Pinpoint the cell where the given text exists, returning its (X, Y) midpoint coordinate. 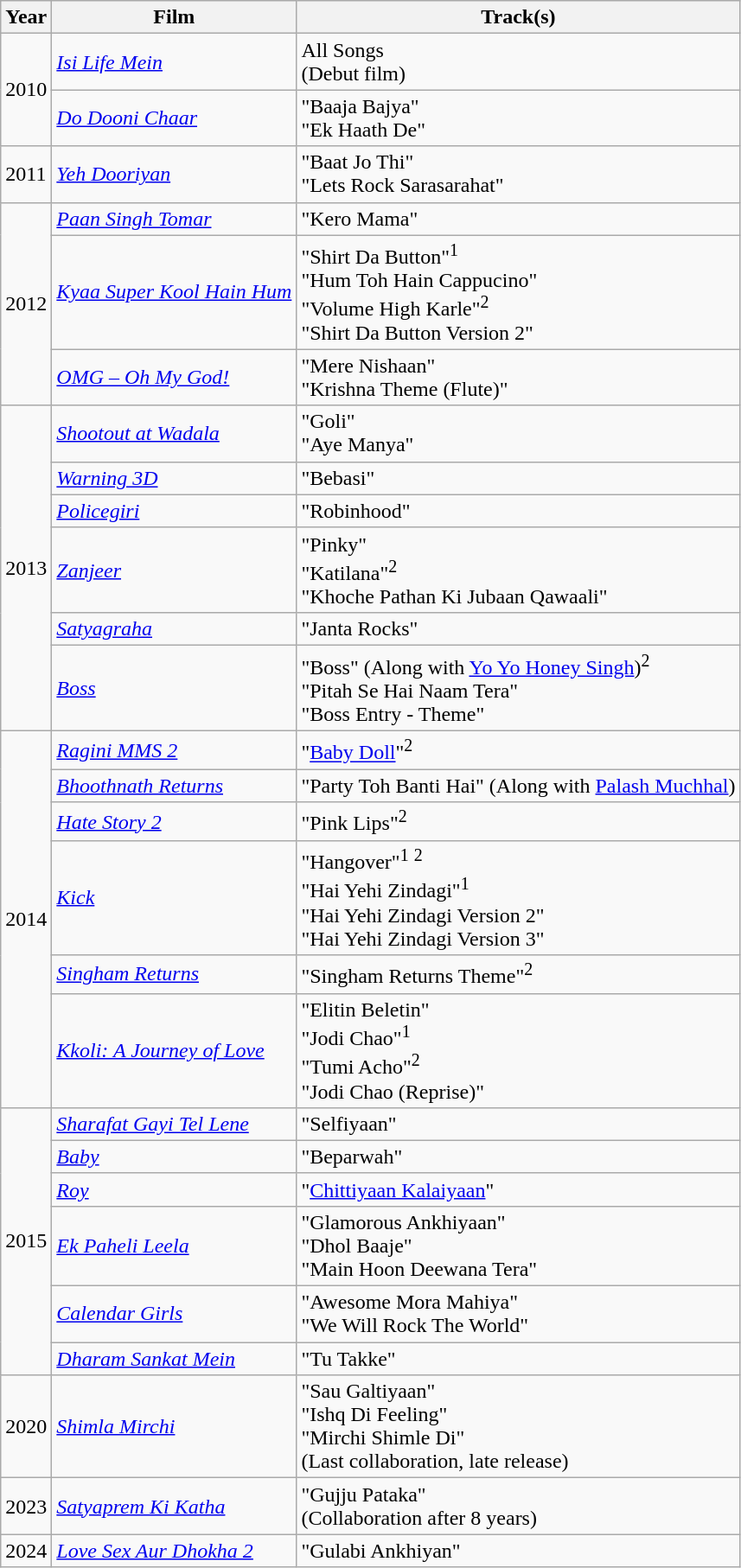
2012 (26, 304)
"Janta Rocks" (519, 629)
"Gulabi Ankhiyan" (519, 1551)
Calendar Girls (175, 1314)
Baby (175, 1157)
"Selfiyaan" (519, 1124)
Shootout at Wadala (175, 434)
Warning 3D (175, 478)
Yeh Dooriyan (175, 175)
Bhoothnath Returns (175, 786)
Paan Singh Tomar (175, 219)
Dharam Sankat Mein (175, 1359)
2011 (26, 175)
Kick (175, 898)
2020 (26, 1426)
"Sau Galtiyaan""Ishq Di Feeling""Mirchi Shimle Di" (Last collaboration, late release) (519, 1426)
2024 (26, 1551)
Roy (175, 1189)
Do Dooni Chaar (175, 118)
Kyaa Super Kool Hain Hum (175, 292)
"Tu Takke" (519, 1359)
2013 (26, 568)
Satyaprem Ki Katha (175, 1506)
"Elitin Beletin""Jodi Chao"1"Tumi Acho"2"Jodi Chao (Reprise)" (519, 1050)
"Robinhood" (519, 511)
"Awesome Mora Mahiya""We Will Rock The World" (519, 1314)
"Goli""Aye Manya" (519, 434)
"Gujju Pataka"(Collaboration after 8 years) (519, 1506)
"Boss" (Along with Yo Yo Honey Singh)2"Pitah Se Hai Naam Tera""Boss Entry - Theme" (519, 688)
"Pink Lips"2 (519, 821)
All Songs(Debut film) (519, 62)
Singham Returns (175, 975)
"Chittiyaan Kalaiyaan" (519, 1189)
Zanjeer (175, 570)
Isi Life Mein (175, 62)
Satyagraha (175, 629)
"Baby Doll"2 (519, 750)
"Shirt Da Button"1 "Hum Toh Hain Cappucino" "Volume High Karle"2"Shirt Da Button Version 2" (519, 292)
Hate Story 2 (175, 821)
Year (26, 17)
Sharafat Gayi Tel Lene (175, 1124)
"Mere Nishaan" "Krishna Theme (Flute)" (519, 377)
Ragini MMS 2 (175, 750)
"Beparwah" (519, 1157)
"Bebasi" (519, 478)
"Baat Jo Thi" "Lets Rock Sarasarahat" (519, 175)
"Party Toh Banti Hai" (Along with Palash Muchhal) (519, 786)
2010 (26, 90)
"Hangover"1 2"Hai Yehi Zindagi"1"Hai Yehi Zindagi Version 2""Hai Yehi Zindagi Version 3" (519, 898)
Policegiri (175, 511)
2014 (26, 920)
Love Sex Aur Dhokha 2 (175, 1551)
"Pinky""Katilana"2"Khoche Pathan Ki Jubaan Qawaali" (519, 570)
Shimla Mirchi (175, 1426)
OMG – Oh My God! (175, 377)
"Singham Returns Theme"2 (519, 975)
"Glamorous Ankhiyaan""Dhol Baaje""Main Hoon Deewana Tera" (519, 1246)
Ek Paheli Leela (175, 1246)
"Kero Mama" (519, 219)
2015 (26, 1241)
"Baaja Bajya" "Ek Haath De" (519, 118)
Film (175, 17)
Boss (175, 688)
2023 (26, 1506)
Track(s) (519, 17)
Kkoli: A Journey of Love (175, 1050)
